Return the (x, y) coordinate for the center point of the cell that contains the specified text.  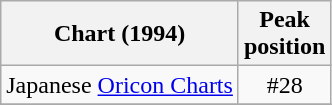
Chart (1994) (120, 34)
#28 (284, 85)
Japanese Oricon Charts (120, 85)
Peakposition (284, 34)
